Locate the cell with the specified text and output its (x, y) center coordinate. 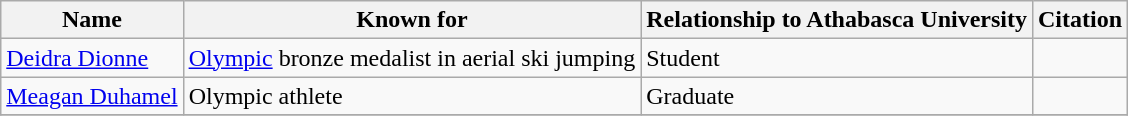
Known for (412, 20)
Olympic bronze medalist in aerial ski jumping (412, 58)
Deidra Dionne (92, 58)
Relationship to Athabasca University (837, 20)
Meagan Duhamel (92, 96)
Student (837, 58)
Graduate (837, 96)
Citation (1080, 20)
Name (92, 20)
Olympic athlete (412, 96)
